Scan for the cell matching the given text and deliver its [X, Y] coordinate at center. 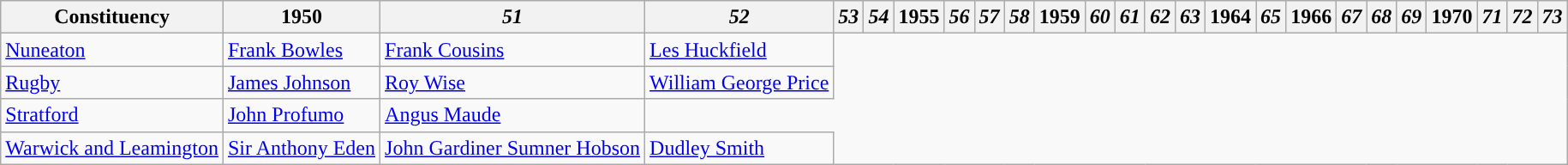
John Profumo [302, 115]
54 [879, 17]
72 [1522, 17]
1964 [1230, 17]
Constituency [112, 17]
Stratford [112, 115]
61 [1129, 17]
Dudley Smith [739, 148]
William George Price [739, 82]
James Johnson [302, 82]
1970 [1451, 17]
68 [1381, 17]
63 [1189, 17]
Angus Maude [512, 115]
62 [1160, 17]
1959 [1059, 17]
1966 [1311, 17]
Sir Anthony Eden [302, 148]
57 [989, 17]
65 [1272, 17]
1950 [302, 17]
67 [1352, 17]
Frank Cousins [512, 50]
Frank Bowles [302, 50]
Nuneaton [112, 50]
Les Huckfield [739, 50]
58 [1020, 17]
1955 [919, 17]
60 [1100, 17]
56 [960, 17]
Roy Wise [512, 82]
73 [1553, 17]
71 [1493, 17]
John Gardiner Sumner Hobson [512, 148]
51 [512, 17]
52 [739, 17]
Rugby [112, 82]
69 [1412, 17]
53 [848, 17]
Warwick and Leamington [112, 148]
